From the cell containing the given text, extract its center point as (x, y) coordinate. 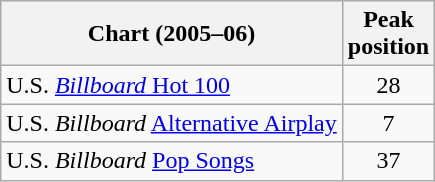
U.S. Billboard Hot 100 (172, 85)
37 (388, 161)
28 (388, 85)
U.S. Billboard Alternative Airplay (172, 123)
U.S. Billboard Pop Songs (172, 161)
7 (388, 123)
Chart (2005–06) (172, 34)
Peakposition (388, 34)
